From the cell containing the given text, extract its center point as (x, y) coordinate. 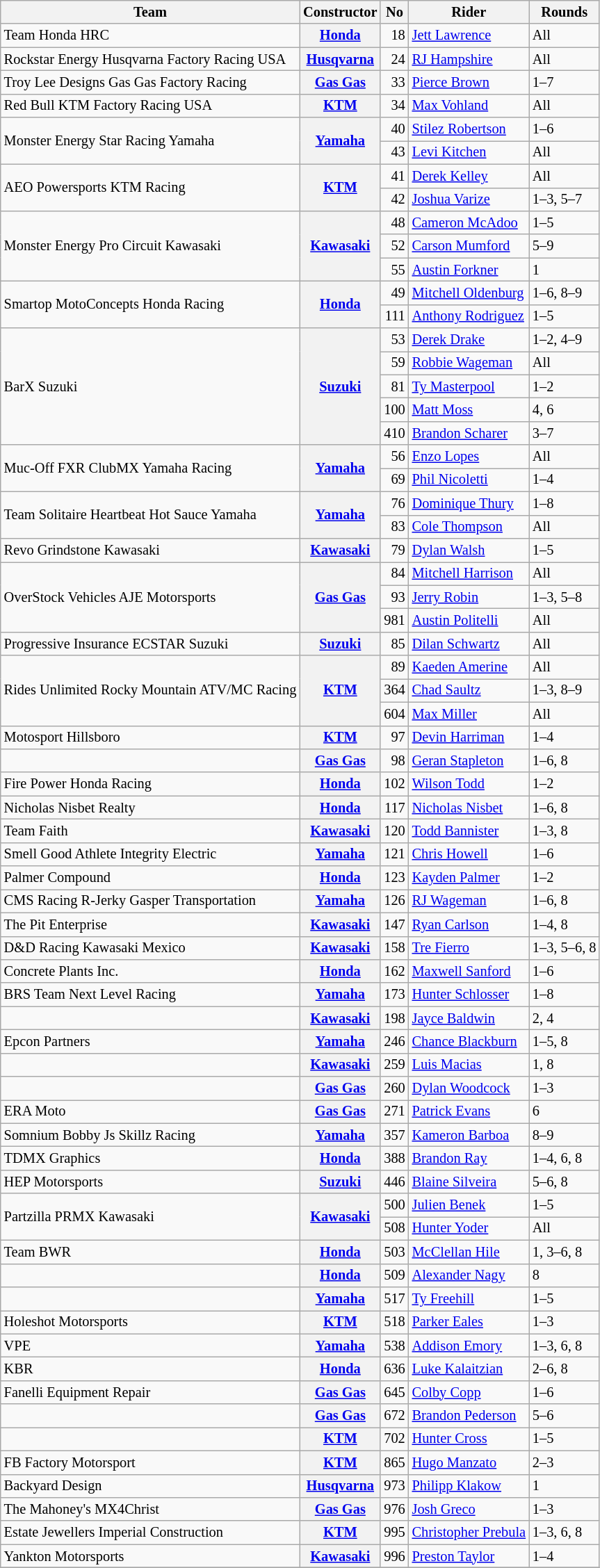
Epcon Partners (150, 1041)
Hunter Yoder (469, 1228)
Wilson Todd (469, 784)
Monster Energy Star Racing Yamaha (150, 140)
271 (394, 1111)
Jayce Baldwin (469, 1018)
Dylan Walsh (469, 550)
111 (394, 316)
Kayden Palmer (469, 878)
Red Bull KTM Factory Racing USA (150, 106)
1–3, 8–9 (565, 690)
357 (394, 1135)
49 (394, 293)
Anthony Rodriguez (469, 316)
198 (394, 1018)
1–7 (565, 82)
40 (394, 129)
Matt Moss (469, 409)
645 (394, 1392)
Revo Grindstone Kawasaki (150, 550)
Pierce Brown (469, 82)
981 (394, 620)
147 (394, 924)
KBR (150, 1369)
Colby Copp (469, 1392)
Team Faith (150, 831)
24 (394, 59)
Todd Bannister (469, 831)
Rides Unlimited Rocky Mountain ATV/MC Racing (150, 691)
1, 3–6, 8 (565, 1252)
59 (394, 363)
93 (394, 597)
121 (394, 854)
Brandon Scharer (469, 433)
702 (394, 1439)
OverStock Vehicles AJE Motorsports (150, 596)
Josh Greco (469, 1509)
636 (394, 1369)
500 (394, 1205)
995 (394, 1533)
ERA Moto (150, 1111)
41 (394, 176)
Derek Kelley (469, 176)
FB Factory Motorsport (150, 1462)
1, 8 (565, 1065)
Holeshot Motorsports (150, 1322)
Tre Fierro (469, 948)
102 (394, 784)
Luis Macias (469, 1065)
Constructor (340, 12)
HEP Motorsports (150, 1182)
Enzo Lopes (469, 457)
1–3, 5–7 (565, 199)
388 (394, 1159)
43 (394, 152)
Team Solitaire Heartbeat Hot Sauce Yamaha (150, 514)
8 (565, 1275)
34 (394, 106)
3–7 (565, 433)
Monster Energy Pro Circuit Kawasaki (150, 246)
2, 4 (565, 1018)
RJ Wageman (469, 901)
18 (394, 35)
Austin Forkner (469, 270)
Cameron McAdoo (469, 222)
53 (394, 340)
Muc-Off FXR ClubMX Yamaha Racing (150, 468)
Chance Blackburn (469, 1041)
260 (394, 1088)
246 (394, 1041)
Stilez Robertson (469, 129)
4, 6 (565, 409)
5–6 (565, 1416)
Mitchell Oldenburg (469, 293)
162 (394, 971)
Jerry Robin (469, 597)
Kameron Barboa (469, 1135)
1–4, 6, 8 (565, 1159)
CMS Racing R-Jerky Gasper Transportation (150, 901)
Troy Lee Designs Gas Gas Factory Racing (150, 82)
76 (394, 503)
158 (394, 948)
973 (394, 1486)
Levi Kitchen (469, 152)
Maxwell Sanford (469, 971)
Brandon Ray (469, 1159)
2–6, 8 (565, 1369)
97 (394, 737)
120 (394, 831)
672 (394, 1416)
48 (394, 222)
Progressive Insurance ECSTAR Suzuki (150, 644)
604 (394, 714)
69 (394, 480)
VPE (150, 1346)
55 (394, 270)
AEO Powersports KTM Racing (150, 188)
Partzilla PRMX Kawasaki (150, 1216)
Estate Jewellers Imperial Construction (150, 1533)
8–9 (565, 1135)
Motosport Hillsboro (150, 737)
865 (394, 1462)
Geran Stapleton (469, 760)
Team (150, 12)
Dylan Woodcock (469, 1088)
Austin Politelli (469, 620)
Ryan Carlson (469, 924)
Max Vohland (469, 106)
173 (394, 995)
81 (394, 386)
1–5, 8 (565, 1041)
42 (394, 199)
1–4, 8 (565, 924)
Dominique Thury (469, 503)
Palmer Compound (150, 878)
1–3, 5–8 (565, 597)
2–3 (565, 1462)
Addison Emory (469, 1346)
Alexander Nagy (469, 1275)
Brandon Pederson (469, 1416)
52 (394, 246)
Concrete Plants Inc. (150, 971)
Nicholas Nisbet (469, 808)
Preston Taylor (469, 1556)
Christopher Prebula (469, 1533)
33 (394, 82)
Mitchell Harrison (469, 573)
83 (394, 527)
Fire Power Honda Racing (150, 784)
123 (394, 878)
1–3, 8 (565, 831)
538 (394, 1346)
996 (394, 1556)
Hunter Cross (469, 1439)
Max Miller (469, 714)
TDMX Graphics (150, 1159)
259 (394, 1065)
Luke Kalaitzian (469, 1369)
117 (394, 808)
No (394, 12)
Nicholas Nisbet Realty (150, 808)
509 (394, 1275)
D&D Racing Kawasaki Mexico (150, 948)
6 (565, 1111)
Parker Eales (469, 1322)
The Mahoney's MX4Christ (150, 1509)
Philipp Klakow (469, 1486)
56 (394, 457)
Carson Mumford (469, 246)
Julien Benek (469, 1205)
976 (394, 1509)
Cole Thompson (469, 527)
Derek Drake (469, 340)
Ty Masterpool (469, 386)
Smartop MotoConcepts Honda Racing (150, 304)
Chad Saultz (469, 690)
Somnium Bobby Js Skillz Racing (150, 1135)
84 (394, 573)
Robbie Wageman (469, 363)
Jett Lawrence (469, 35)
517 (394, 1298)
Chris Howell (469, 854)
Hugo Manzato (469, 1462)
1–6, 8–9 (565, 293)
Hunter Schlosser (469, 995)
Phil Nicoletti (469, 480)
RJ Hampshire (469, 59)
The Pit Enterprise (150, 924)
1–3, 5–6, 8 (565, 948)
Rockstar Energy Husqvarna Factory Racing USA (150, 59)
Kaeden Amerine (469, 667)
Yankton Motorsports (150, 1556)
5–6, 8 (565, 1182)
100 (394, 409)
Rider (469, 12)
Patrick Evans (469, 1111)
Team Honda HRC (150, 35)
410 (394, 433)
508 (394, 1228)
Fanelli Equipment Repair (150, 1392)
McClellan Hile (469, 1252)
Ty Freehill (469, 1298)
79 (394, 550)
Devin Harriman (469, 737)
1–2, 4–9 (565, 340)
126 (394, 901)
85 (394, 644)
Blaine Silveira (469, 1182)
Smell Good Athlete Integrity Electric (150, 854)
5–9 (565, 246)
503 (394, 1252)
Joshua Varize (469, 199)
Team BWR (150, 1252)
Dilan Schwartz (469, 644)
364 (394, 690)
89 (394, 667)
BarX Suzuki (150, 386)
98 (394, 760)
518 (394, 1322)
Rounds (565, 12)
446 (394, 1182)
BRS Team Next Level Racing (150, 995)
Backyard Design (150, 1486)
